Provide the [X, Y] coordinate of the cell's center where the given text is located.  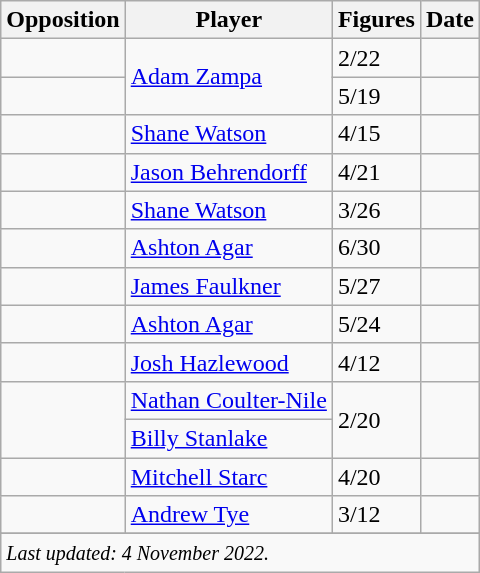
Andrew Tye [228, 515]
5/27 [376, 286]
Player [228, 20]
Figures [376, 20]
Adam Zampa [228, 77]
Opposition [63, 20]
4/12 [376, 362]
4/15 [376, 134]
Josh Hazlewood [228, 362]
2/22 [376, 58]
Nathan Coulter-Nile [228, 400]
Jason Behrendorff [228, 172]
4/21 [376, 172]
2/20 [376, 419]
James Faulkner [228, 286]
Date [450, 20]
6/30 [376, 248]
Billy Stanlake [228, 438]
4/20 [376, 477]
3/12 [376, 515]
Last updated: 4 November 2022. [240, 553]
5/19 [376, 96]
3/26 [376, 210]
5/24 [376, 324]
Mitchell Starc [228, 477]
